From the cell containing the given text, extract its center point as [x, y] coordinate. 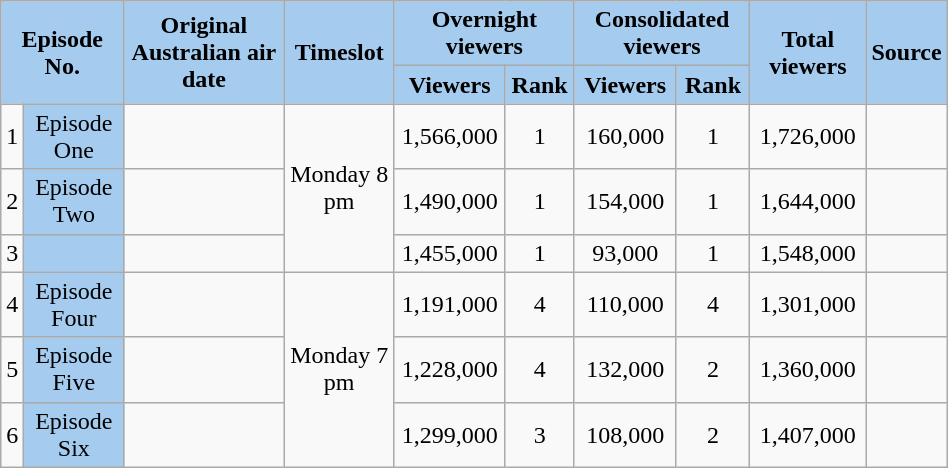
Total viewers [808, 52]
Monday 8 pm [339, 188]
1,548,000 [808, 253]
Episode Six [74, 434]
110,000 [625, 304]
1,228,000 [450, 370]
Episode One [74, 136]
1,191,000 [450, 304]
Episode Four [74, 304]
93,000 [625, 253]
1,301,000 [808, 304]
160,000 [625, 136]
Timeslot [339, 52]
154,000 [625, 202]
Episode No. [62, 52]
Consolidated viewers [662, 34]
1,299,000 [450, 434]
Episode Two [74, 202]
1,490,000 [450, 202]
Overnight viewers [484, 34]
1,360,000 [808, 370]
5 [12, 370]
Original Australian air date [204, 52]
1,644,000 [808, 202]
6 [12, 434]
108,000 [625, 434]
1,566,000 [450, 136]
1,407,000 [808, 434]
Monday 7 pm [339, 370]
1,726,000 [808, 136]
Episode Five [74, 370]
1,455,000 [450, 253]
Source [906, 52]
132,000 [625, 370]
